Return the (X, Y) coordinate for the center point of the cell that contains the specified text.  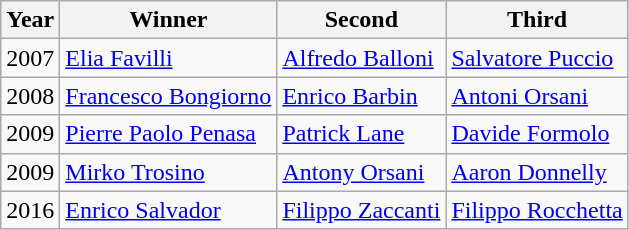
Patrick Lane (362, 134)
Third (537, 20)
2016 (30, 210)
Davide Formolo (537, 134)
Antoni Orsani (537, 96)
Antony Orsani (362, 172)
Elia Favilli (168, 58)
Second (362, 20)
Winner (168, 20)
Filippo Zaccanti (362, 210)
Mirko Trosino (168, 172)
Francesco Bongiorno (168, 96)
Year (30, 20)
Aaron Donnelly (537, 172)
Enrico Barbin (362, 96)
Alfredo Balloni (362, 58)
2008 (30, 96)
Filippo Rocchetta (537, 210)
2007 (30, 58)
Salvatore Puccio (537, 58)
Enrico Salvador (168, 210)
Pierre Paolo Penasa (168, 134)
